Provide the (X, Y) coordinate of the cell's center where the given text is located.  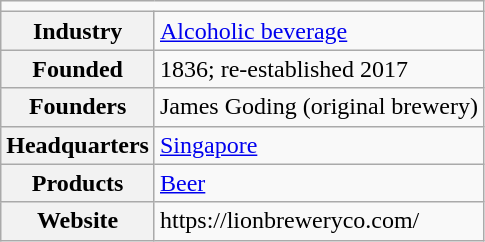
Founded (78, 69)
Alcoholic beverage (318, 31)
Products (78, 183)
1836; re-established 2017 (318, 69)
Industry (78, 31)
Singapore (318, 145)
Beer (318, 183)
Headquarters (78, 145)
https://lionbreweryco.com/ (318, 221)
James Goding (original brewery) (318, 107)
Founders (78, 107)
Website (78, 221)
